Extract the [X, Y] coordinate from the center of the cell holding the provided text.  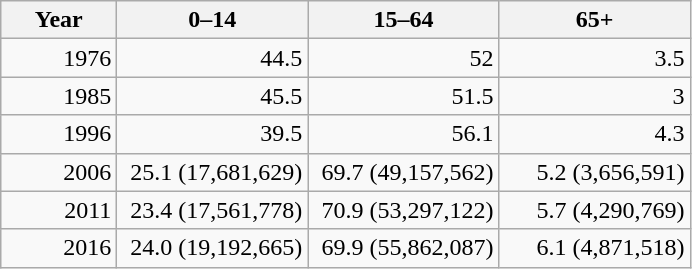
4.3 [594, 134]
1985 [59, 96]
56.1 [404, 134]
2016 [59, 248]
51.5 [404, 96]
70.9 (53,297,122) [404, 210]
1976 [59, 58]
2011 [59, 210]
52 [404, 58]
6.1 (4,871,518) [594, 248]
25.1 (17,681,629) [212, 172]
65+ [594, 20]
69.9 (55,862,087) [404, 248]
39.5 [212, 134]
2006 [59, 172]
3 [594, 96]
45.5 [212, 96]
44.5 [212, 58]
0–14 [212, 20]
24.0 (19,192,665) [212, 248]
5.2 (3,656,591) [594, 172]
Year [59, 20]
69.7 (49,157,562) [404, 172]
15–64 [404, 20]
23.4 (17,561,778) [212, 210]
3.5 [594, 58]
5.7 (4,290,769) [594, 210]
1996 [59, 134]
